Pinpoint the cell where the given text exists, returning its [x, y] midpoint coordinate. 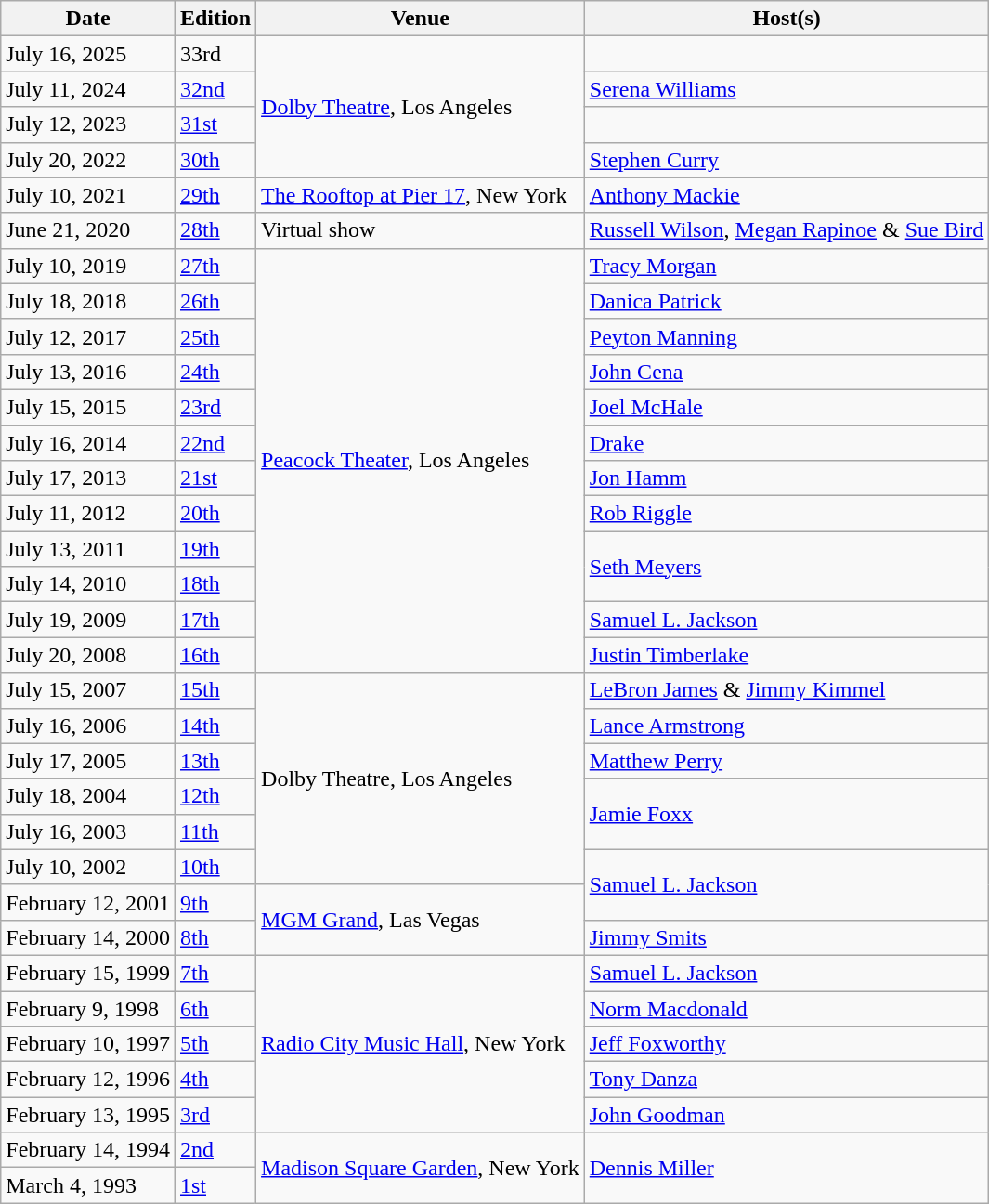
July 12, 2017 [88, 336]
28th [215, 230]
Dennis Miller [787, 1168]
Tony Danza [787, 1080]
10th [215, 867]
29th [215, 195]
6th [215, 1008]
July 11, 2024 [88, 89]
Rob Riggle [787, 514]
Radio City Music Hall, New York [421, 1043]
July 17, 2013 [88, 478]
Edition [215, 19]
July 15, 2015 [88, 407]
Matthew Perry [787, 761]
February 14, 2000 [88, 937]
21st [215, 478]
15th [215, 690]
John Cena [787, 372]
July 10, 2019 [88, 266]
16th [215, 655]
July 18, 2018 [88, 301]
Anthony Mackie [787, 195]
Drake [787, 443]
July 13, 2011 [88, 549]
July 18, 2004 [88, 796]
Venue [421, 19]
27th [215, 266]
2nd [215, 1150]
5th [215, 1044]
11th [215, 831]
13th [215, 761]
Jon Hamm [787, 478]
February 12, 1996 [88, 1080]
June 21, 2020 [88, 230]
9th [215, 902]
19th [215, 549]
8th [215, 937]
Jeff Foxworthy [787, 1044]
1st [215, 1185]
32nd [215, 89]
25th [215, 336]
Peacock Theater, Los Angeles [421, 461]
February 13, 1995 [88, 1115]
July 20, 2008 [88, 655]
July 16, 2003 [88, 831]
July 17, 2005 [88, 761]
Danica Patrick [787, 301]
12th [215, 796]
7th [215, 973]
July 16, 2014 [88, 443]
July 10, 2021 [88, 195]
Lance Armstrong [787, 726]
Serena Williams [787, 89]
July 16, 2025 [88, 54]
4th [215, 1080]
22nd [215, 443]
17th [215, 620]
Peyton Manning [787, 336]
The Rooftop at Pier 17, New York [421, 195]
February 15, 1999 [88, 973]
July 15, 2007 [88, 690]
Host(s) [787, 19]
Virtual show [421, 230]
February 12, 2001 [88, 902]
July 20, 2022 [88, 160]
July 11, 2012 [88, 514]
July 12, 2023 [88, 124]
Russell Wilson, Megan Rapinoe & Sue Bird [787, 230]
Jamie Foxx [787, 814]
John Goodman [787, 1115]
Jimmy Smits [787, 937]
July 10, 2002 [88, 867]
July 13, 2016 [88, 372]
MGM Grand, Las Vegas [421, 920]
February 14, 1994 [88, 1150]
July 14, 2010 [88, 584]
30th [215, 160]
Stephen Curry [787, 160]
Joel McHale [787, 407]
Tracy Morgan [787, 266]
20th [215, 514]
Madison Square Garden, New York [421, 1168]
Norm Macdonald [787, 1008]
July 16, 2006 [88, 726]
24th [215, 372]
July 19, 2009 [88, 620]
31st [215, 124]
March 4, 1993 [88, 1185]
LeBron James & Jimmy Kimmel [787, 690]
33rd [215, 54]
18th [215, 584]
February 9, 1998 [88, 1008]
Date [88, 19]
Seth Meyers [787, 567]
14th [215, 726]
3rd [215, 1115]
23rd [215, 407]
February 10, 1997 [88, 1044]
26th [215, 301]
Justin Timberlake [787, 655]
